Output the (X, Y) coordinate of the center of the cell containing the given text.  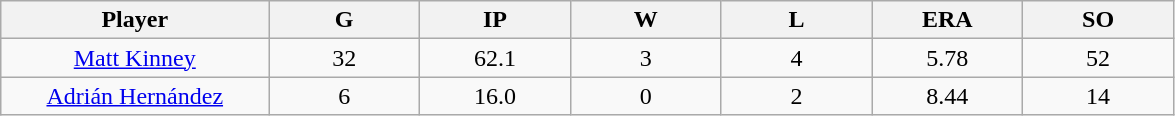
SO (1098, 20)
3 (646, 58)
4 (796, 58)
L (796, 20)
6 (344, 96)
ERA (948, 20)
Player (135, 20)
0 (646, 96)
62.1 (496, 58)
32 (344, 58)
14 (1098, 96)
52 (1098, 58)
W (646, 20)
G (344, 20)
IP (496, 20)
2 (796, 96)
16.0 (496, 96)
Adrián Hernández (135, 96)
8.44 (948, 96)
Matt Kinney (135, 58)
5.78 (948, 58)
